Extract the (x, y) coordinate from the center of the cell holding the provided text.  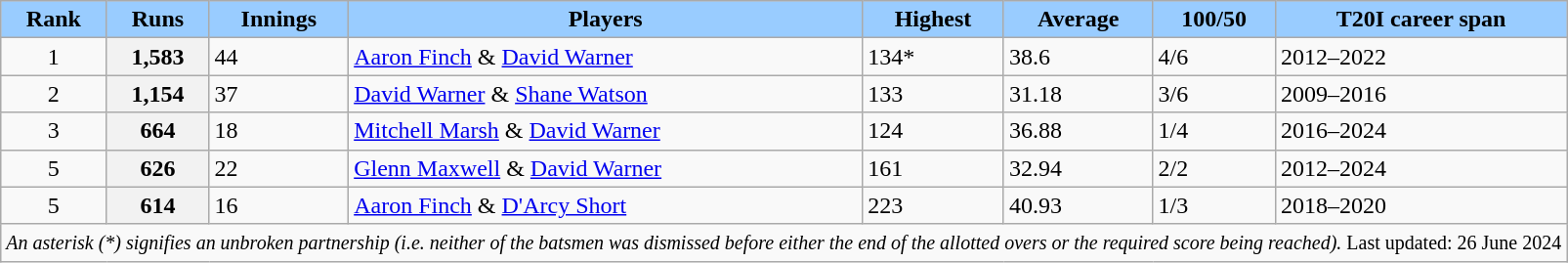
Innings (279, 20)
2009–2016 (1420, 94)
T20I career span (1420, 20)
2012–2024 (1420, 168)
134* (934, 57)
Mitchell Marsh & David Warner (606, 131)
3/6 (1213, 94)
4/6 (1213, 57)
1/4 (1213, 131)
36.88 (1079, 131)
2018–2020 (1420, 205)
133 (934, 94)
2016–2024 (1420, 131)
2 (54, 94)
Highest (934, 20)
31.18 (1079, 94)
Players (606, 20)
16 (279, 205)
614 (158, 205)
223 (934, 205)
3 (54, 131)
2012–2022 (1420, 57)
124 (934, 131)
100/50 (1213, 20)
Rank (54, 20)
Aaron Finch & D'Arcy Short (606, 205)
38.6 (1079, 57)
32.94 (1079, 168)
Aaron Finch & David Warner (606, 57)
1,154 (158, 94)
44 (279, 57)
18 (279, 131)
37 (279, 94)
Glenn Maxwell & David Warner (606, 168)
40.93 (1079, 205)
1 (54, 57)
1,583 (158, 57)
Runs (158, 20)
2/2 (1213, 168)
1/3 (1213, 205)
David Warner & Shane Watson (606, 94)
161 (934, 168)
Average (1079, 20)
664 (158, 131)
22 (279, 168)
626 (158, 168)
